Provide the (X, Y) coordinate of the cell's center where the given text is located.  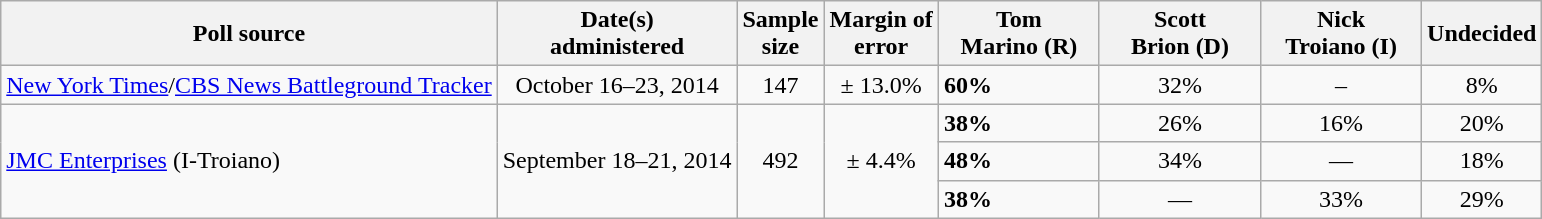
October 16–23, 2014 (617, 85)
16% (1340, 123)
Undecided (1482, 34)
48% (1018, 161)
60% (1018, 85)
± 13.0% (881, 85)
8% (1482, 85)
492 (780, 161)
September 18–21, 2014 (617, 161)
± 4.4% (881, 161)
Samplesize (780, 34)
33% (1340, 199)
18% (1482, 161)
Poll source (249, 34)
TomMarino (R) (1018, 34)
147 (780, 85)
– (1340, 85)
26% (1180, 123)
Date(s)administered (617, 34)
New York Times/CBS News Battleground Tracker (249, 85)
20% (1482, 123)
Margin oferror (881, 34)
JMC Enterprises (I-Troiano) (249, 161)
29% (1482, 199)
34% (1180, 161)
32% (1180, 85)
NickTroiano (I) (1340, 34)
ScottBrion (D) (1180, 34)
